For the text-containing cell, return its midpoint in (x, y) coordinate format. 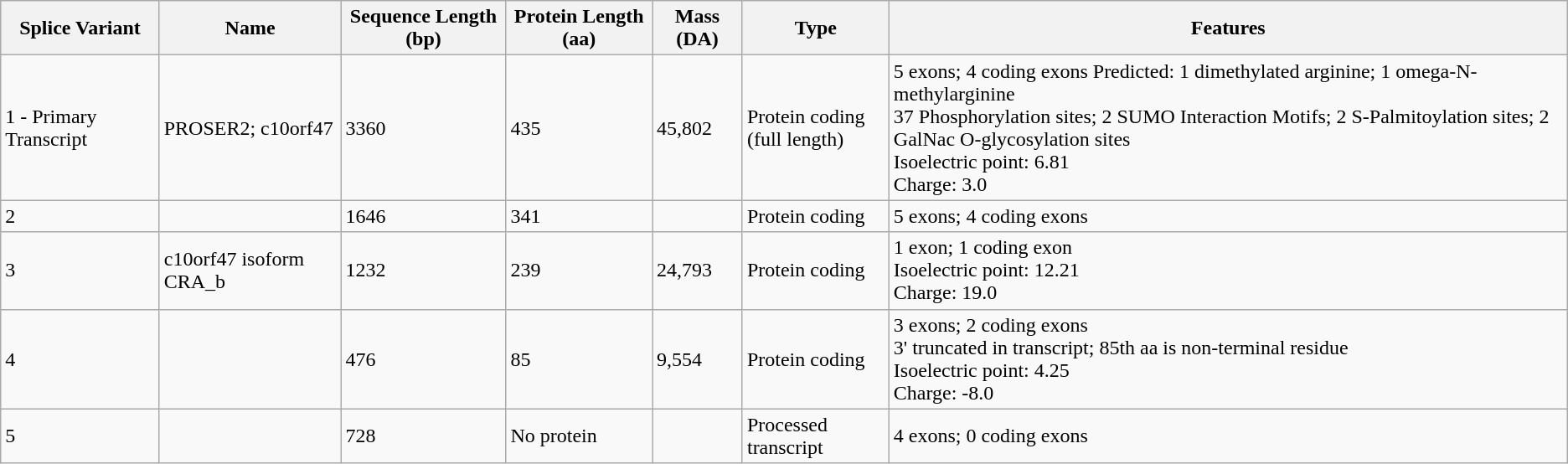
5 exons; 4 coding exons (1228, 216)
4 (80, 358)
Processed transcript (816, 436)
24,793 (697, 271)
2 (80, 216)
3 exons; 2 coding exons3' truncated in transcript; 85th aa is non-terminal residueIsoelectric point: 4.25Charge: -8.0 (1228, 358)
4 exons; 0 coding exons (1228, 436)
3 (80, 271)
1 - Primary Transcript (80, 127)
1 exon; 1 coding exonIsoelectric point: 12.21Charge: 19.0 (1228, 271)
Splice Variant (80, 28)
9,554 (697, 358)
No protein (580, 436)
1232 (424, 271)
Features (1228, 28)
85 (580, 358)
Sequence Length (bp) (424, 28)
3360 (424, 127)
45,802 (697, 127)
239 (580, 271)
Type (816, 28)
341 (580, 216)
Name (250, 28)
Mass (DA) (697, 28)
Protein Length (aa) (580, 28)
1646 (424, 216)
476 (424, 358)
Protein coding(full length) (816, 127)
728 (424, 436)
PROSER2; c10orf47 (250, 127)
5 (80, 436)
435 (580, 127)
c10orf47 isoform CRA_b (250, 271)
